Find where the given text appears and provide that cell's center as [x, y] coordinate. 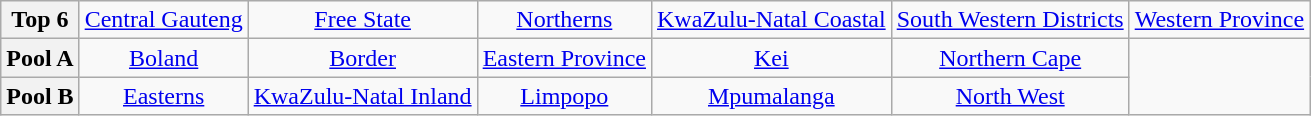
KwaZulu-Natal Inland [362, 96]
Top 6 [40, 20]
Free State [362, 20]
Limpopo [564, 96]
Easterns [164, 96]
Border [362, 58]
Western Province [1219, 20]
Eastern Province [564, 58]
South Western Districts [1010, 20]
Mpumalanga [771, 96]
Pool A [40, 58]
Central Gauteng [164, 20]
North West [1010, 96]
Kei [771, 58]
KwaZulu-Natal Coastal [771, 20]
Northern Cape [1010, 58]
Boland [164, 58]
Northerns [564, 20]
Pool B [40, 96]
